Find where the given text appears and provide that cell's center as [X, Y] coordinate. 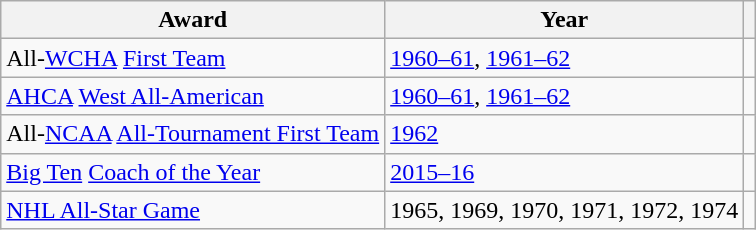
Award [193, 20]
AHCA West All-American [193, 96]
All-NCAA All-Tournament First Team [193, 134]
NHL All-Star Game [193, 210]
Big Ten Coach of the Year [193, 172]
1962 [564, 134]
1965, 1969, 1970, 1971, 1972, 1974 [564, 210]
2015–16 [564, 172]
Year [564, 20]
All-WCHA First Team [193, 58]
